Output the [X, Y] coordinate of the center of the cell containing the given text.  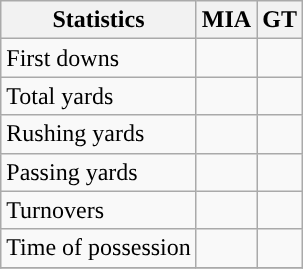
Rushing yards [99, 134]
GT [280, 20]
Turnovers [99, 210]
Total yards [99, 96]
MIA [226, 20]
Time of possession [99, 248]
First downs [99, 58]
Statistics [99, 20]
Passing yards [99, 172]
